Search for the cell housing the specified text and yield its [x, y] center coordinate. 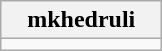
mkhedruli [82, 20]
